From the cell containing the given text, extract its center point as [X, Y] coordinate. 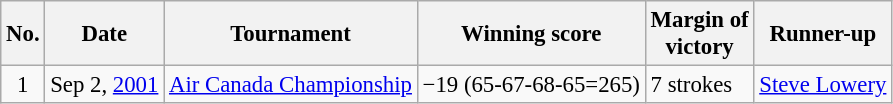
Sep 2, 2001 [104, 85]
Margin ofvictory [700, 34]
7 strokes [700, 85]
Air Canada Championship [291, 85]
Steve Lowery [823, 85]
Winning score [531, 34]
−19 (65-67-68-65=265) [531, 85]
Tournament [291, 34]
No. [23, 34]
1 [23, 85]
Date [104, 34]
Runner-up [823, 34]
